Find where the given text appears and provide that cell's center as (x, y) coordinate. 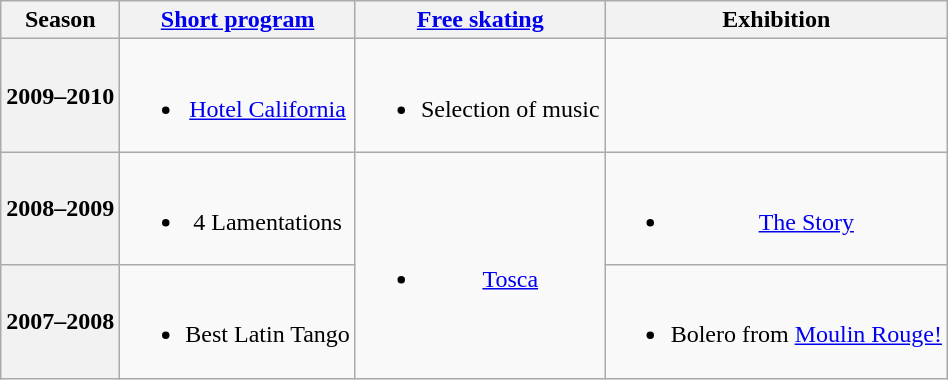
The Story (776, 208)
2008–2009 (60, 208)
4 Lamentations (238, 208)
Season (60, 20)
Exhibition (776, 20)
Tosca (480, 265)
Short program (238, 20)
2009–2010 (60, 96)
Selection of music (480, 96)
Free skating (480, 20)
2007–2008 (60, 322)
Best Latin Tango (238, 322)
Hotel California (238, 96)
Bolero from Moulin Rouge! (776, 322)
